Identify which cell holds the provided text, then report its [x, y] central coordinate. 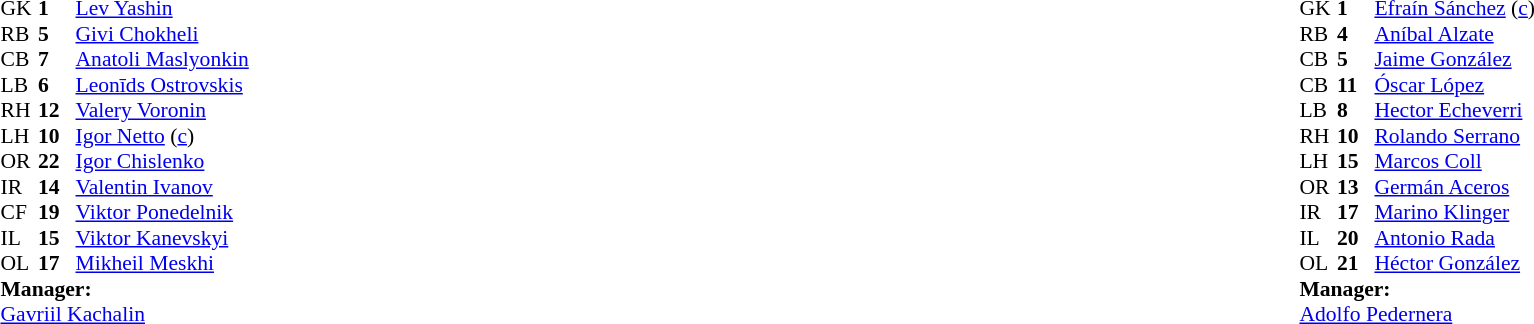
22 [57, 161]
Igor Chislenko [162, 161]
7 [57, 59]
6 [57, 85]
20 [1356, 238]
CF [19, 213]
14 [57, 187]
Leonīds Ostrovskis [162, 85]
Mikheil Meskhi [162, 263]
8 [1356, 111]
Igor Netto (c) [162, 136]
19 [57, 213]
11 [1356, 85]
Valentin Ivanov [162, 187]
13 [1356, 187]
21 [1356, 263]
Givi Chokheli [162, 34]
Anatoli Maslyonkin [162, 59]
Viktor Kanevskyi [162, 238]
12 [57, 111]
4 [1356, 34]
Manager: [124, 289]
Viktor Ponedelnik [162, 213]
Valery Voronin [162, 111]
